From the cell containing the given text, extract its center point as [x, y] coordinate. 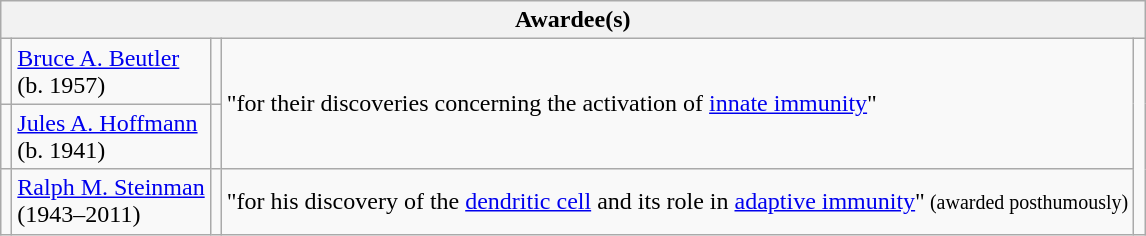
Jules A. Hoffmann(b. 1941) [111, 136]
"for his discovery of the dendritic cell and its role in adaptive immunity" (awarded posthumously) [677, 202]
Ralph M. Steinman(1943–2011) [111, 202]
Bruce A. Beutler(b. 1957) [111, 72]
"for their discoveries concerning the activation of innate immunity" [677, 104]
Awardee(s) [573, 20]
